Return (x, y) of the center of cell containing provided text 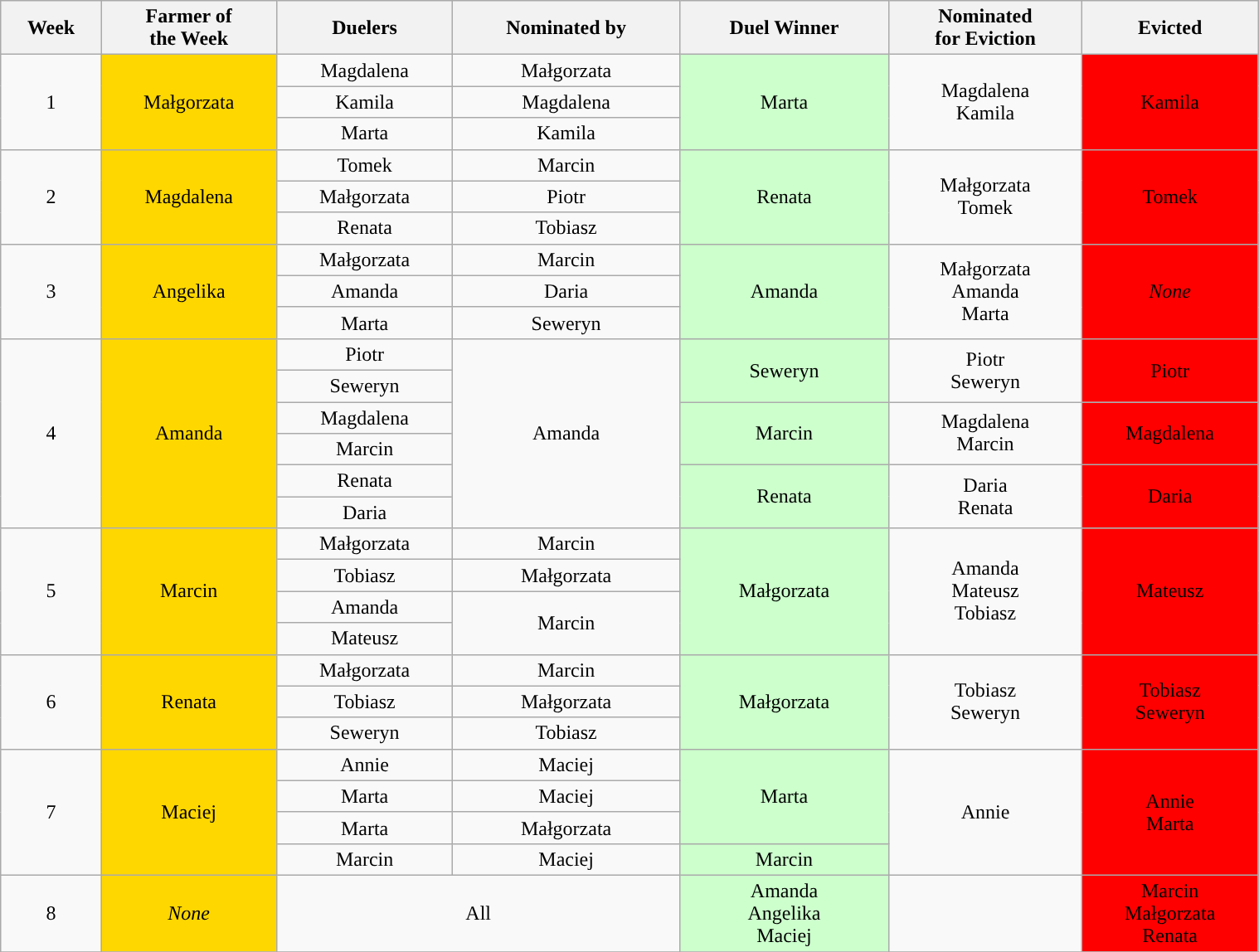
Duel Winner (785, 28)
6 (51, 702)
Nominatedfor Eviction (985, 28)
MagdalenaKamila (985, 102)
3 (51, 291)
AmandaMateuszTobiasz (985, 591)
AmandaAngelikaMaciej (785, 913)
2 (51, 197)
1 (51, 102)
MałgorzataAmandaMarta (985, 291)
4 (51, 433)
MarcinMałgorzataRenata (1170, 913)
Angelika (189, 291)
MagdalenaMarcin (985, 433)
7 (51, 812)
MałgorzataTomek (985, 197)
Duelers (365, 28)
All (479, 913)
Farmer ofthe Week (189, 28)
5 (51, 591)
8 (51, 913)
Evicted (1170, 28)
DariaRenata (985, 497)
PiotrSeweryn (985, 370)
Nominated by (566, 28)
AnnieMarta (1170, 812)
Week (51, 28)
